Search for the cell housing the specified text and yield its [X, Y] center coordinate. 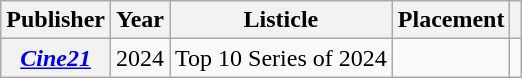
Cine21 [56, 58]
Placement [451, 20]
Listicle [282, 20]
Top 10 Series of 2024 [282, 58]
2024 [140, 58]
Year [140, 20]
Publisher [56, 20]
